Capture the cell that displays the provided text and extract its (X, Y) central coordinate. 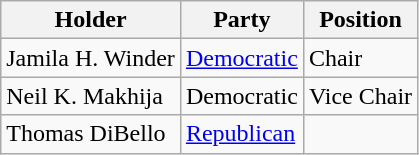
Neil K. Makhija (91, 96)
Chair (360, 58)
Party (242, 20)
Jamila H. Winder (91, 58)
Position (360, 20)
Vice Chair (360, 96)
Holder (91, 20)
Republican (242, 134)
Thomas DiBello (91, 134)
